For the text-containing cell, return its midpoint in (x, y) coordinate format. 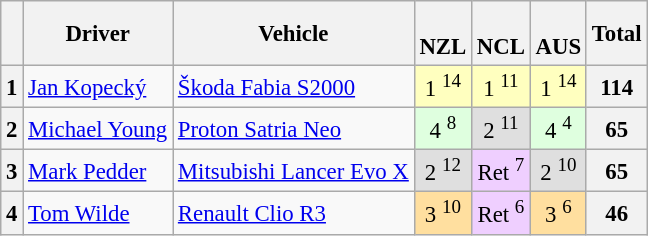
Renault Clio R3 (294, 213)
Škoda Fabia S2000 (294, 87)
Ret 7 (502, 171)
2 10 (558, 171)
Proton Satria Neo (294, 129)
4 4 (558, 129)
4 (12, 213)
NZL (442, 34)
Vehicle (294, 34)
NCL (502, 34)
3 10 (442, 213)
Driver (98, 34)
114 (616, 87)
Mark Pedder (98, 171)
2 12 (442, 171)
Ret 6 (502, 213)
2 11 (502, 129)
Michael Young (98, 129)
46 (616, 213)
Tom Wilde (98, 213)
AUS (558, 34)
3 (12, 171)
3 6 (558, 213)
Jan Kopecký (98, 87)
1 11 (502, 87)
Mitsubishi Lancer Evo X (294, 171)
2 (12, 129)
1 (12, 87)
Total (616, 34)
4 8 (442, 129)
